From the cell containing the given text, extract its center point as [x, y] coordinate. 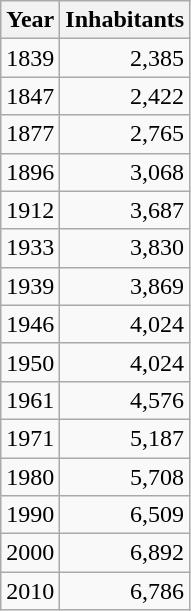
2010 [30, 591]
4,576 [125, 400]
1980 [30, 477]
1877 [30, 134]
1950 [30, 362]
2,422 [125, 96]
3,830 [125, 248]
2,385 [125, 58]
1990 [30, 515]
2,765 [125, 134]
Year [30, 20]
1939 [30, 286]
6,892 [125, 553]
1933 [30, 248]
1946 [30, 324]
1961 [30, 400]
2000 [30, 553]
3,687 [125, 210]
6,786 [125, 591]
3,068 [125, 172]
1971 [30, 438]
5,187 [125, 438]
6,509 [125, 515]
1839 [30, 58]
5,708 [125, 477]
Inhabitants [125, 20]
1912 [30, 210]
1896 [30, 172]
1847 [30, 96]
3,869 [125, 286]
